Scan for the cell matching the given text and deliver its (x, y) coordinate at center. 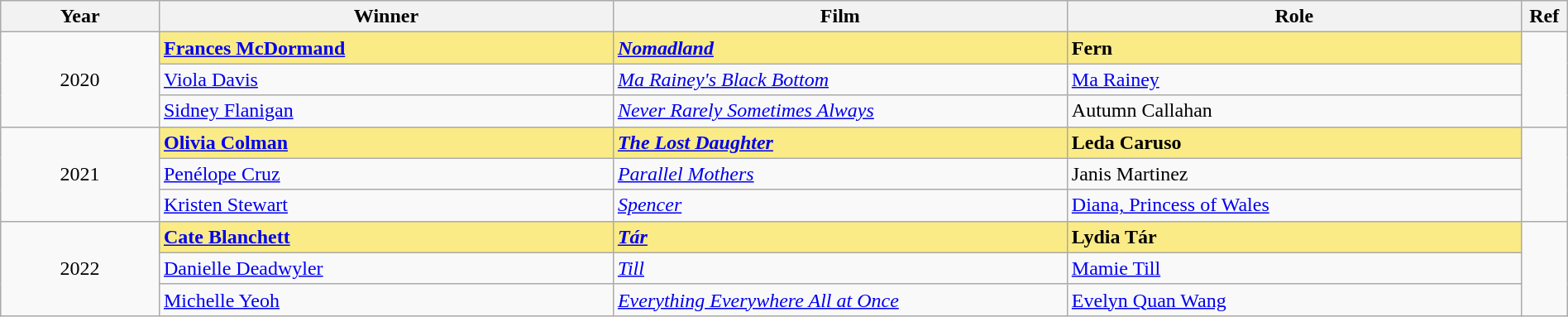
Olivia Colman (385, 142)
Everything Everywhere All at Once (840, 300)
Parallel Mothers (840, 174)
Viola Davis (385, 79)
Ma Rainey's Black Bottom (840, 79)
Till (840, 268)
Role (1293, 17)
Sidney Flanigan (385, 111)
Never Rarely Sometimes Always (840, 111)
Nomadland (840, 48)
Spencer (840, 205)
Film (840, 17)
Danielle Deadwyler (385, 268)
Cate Blanchett (385, 237)
Ma Rainey (1293, 79)
Year (80, 17)
Evelyn Quan Wang (1293, 300)
Fern (1293, 48)
Autumn Callahan (1293, 111)
Leda Caruso (1293, 142)
Michelle Yeoh (385, 300)
Kristen Stewart (385, 205)
Tár (840, 237)
2021 (80, 174)
2022 (80, 268)
Winner (385, 17)
Ref (1544, 17)
2020 (80, 79)
The Lost Daughter (840, 142)
Lydia Tár (1293, 237)
Frances McDormand (385, 48)
Janis Martinez (1293, 174)
Penélope Cruz (385, 174)
Diana, Princess of Wales (1293, 205)
Mamie Till (1293, 268)
